Extract the (X, Y) coordinate from the center of the cell holding the provided text.  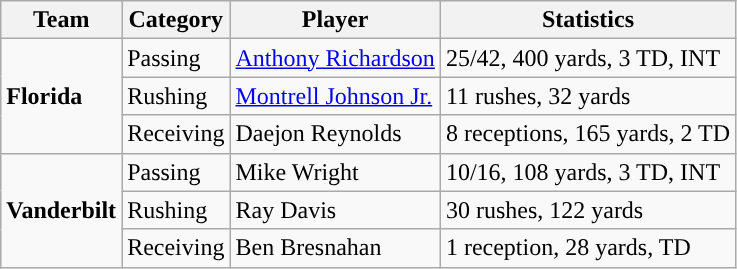
8 receptions, 165 yards, 2 TD (588, 134)
Daejon Reynolds (335, 134)
30 rushes, 122 yards (588, 210)
Vanderbilt (62, 210)
Player (335, 20)
Team (62, 20)
11 rushes, 32 yards (588, 96)
Category (176, 20)
Ben Bresnahan (335, 248)
Anthony Richardson (335, 58)
Statistics (588, 20)
25/42, 400 yards, 3 TD, INT (588, 58)
10/16, 108 yards, 3 TD, INT (588, 172)
1 reception, 28 yards, TD (588, 248)
Ray Davis (335, 210)
Montrell Johnson Jr. (335, 96)
Mike Wright (335, 172)
Florida (62, 96)
